Determine the (x, y) coordinate at the center of the cell enclosing the given text.  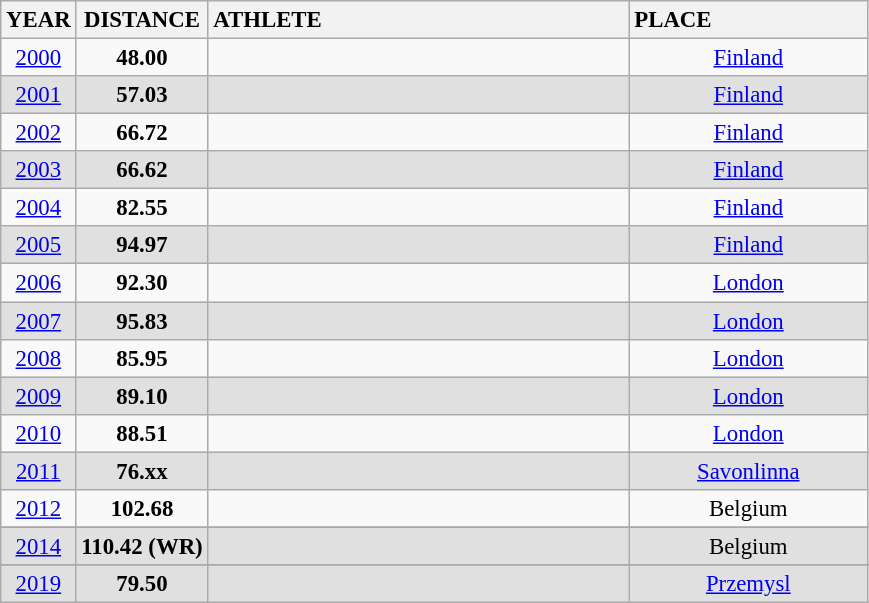
110.42 (WR) (142, 546)
2014 (38, 546)
2000 (38, 58)
2019 (38, 584)
88.51 (142, 433)
66.62 (142, 170)
2007 (38, 321)
57.03 (142, 95)
DISTANCE (142, 20)
2005 (38, 245)
2011 (38, 471)
Przemysl (748, 584)
66.72 (142, 133)
2001 (38, 95)
76.xx (142, 471)
92.30 (142, 283)
102.68 (142, 509)
2008 (38, 358)
48.00 (142, 58)
2009 (38, 396)
2012 (38, 509)
85.95 (142, 358)
89.10 (142, 396)
2003 (38, 170)
82.55 (142, 208)
PLACE (748, 20)
95.83 (142, 321)
YEAR (38, 20)
2002 (38, 133)
2004 (38, 208)
Savonlinna (748, 471)
2006 (38, 283)
79.50 (142, 584)
2010 (38, 433)
94.97 (142, 245)
ATHLETE (418, 20)
